Locate the cell with the specified text and output its [x, y] center coordinate. 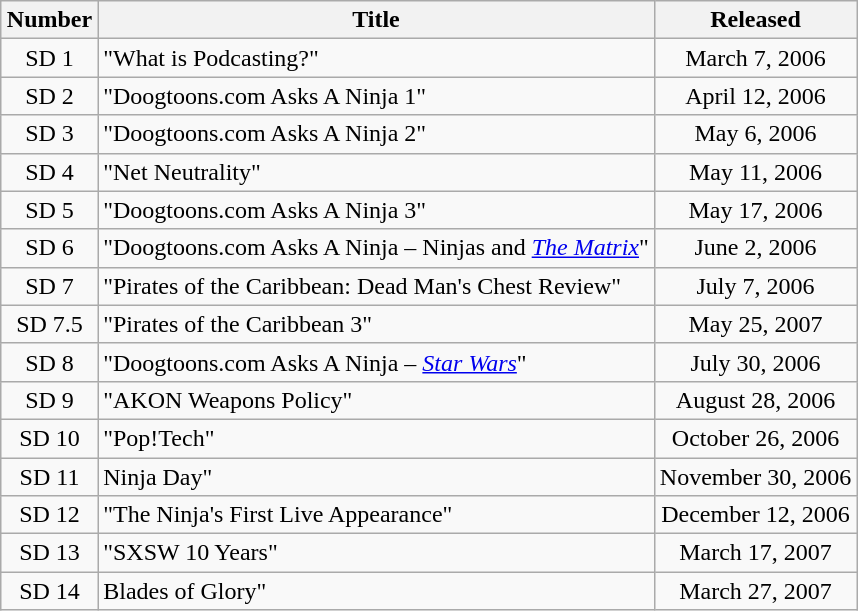
"Doogtoons.com Asks A Ninja – Star Wars" [376, 362]
SD 11 [49, 477]
"Pirates of the Caribbean: Dead Man's Chest Review" [376, 286]
SD 1 [49, 58]
July 30, 2006 [755, 362]
"Doogtoons.com Asks A Ninja 3" [376, 210]
SD 6 [49, 248]
March 17, 2007 [755, 553]
August 28, 2006 [755, 400]
SD 7.5 [49, 324]
SD 8 [49, 362]
Number [49, 20]
Ninja Day" [376, 477]
SD 4 [49, 172]
"Doogtoons.com Asks A Ninja – Ninjas and The Matrix" [376, 248]
Title [376, 20]
SD 12 [49, 515]
October 26, 2006 [755, 438]
June 2, 2006 [755, 248]
November 30, 2006 [755, 477]
SD 9 [49, 400]
July 7, 2006 [755, 286]
"Pirates of the Caribbean 3" [376, 324]
"Net Neutrality" [376, 172]
May 6, 2006 [755, 134]
SD 14 [49, 591]
SD 10 [49, 438]
"SXSW 10 Years" [376, 553]
"What is Podcasting?" [376, 58]
March 27, 2007 [755, 591]
May 11, 2006 [755, 172]
March 7, 2006 [755, 58]
April 12, 2006 [755, 96]
"Pop!Tech" [376, 438]
Blades of Glory" [376, 591]
Released [755, 20]
"The Ninja's First Live Appearance" [376, 515]
SD 5 [49, 210]
SD 2 [49, 96]
May 17, 2006 [755, 210]
SD 13 [49, 553]
May 25, 2007 [755, 324]
"Doogtoons.com Asks A Ninja 2" [376, 134]
SD 3 [49, 134]
"AKON Weapons Policy" [376, 400]
SD 7 [49, 286]
"Doogtoons.com Asks A Ninja 1" [376, 96]
December 12, 2006 [755, 515]
